Find where the given text appears and provide that cell's center as (X, Y) coordinate. 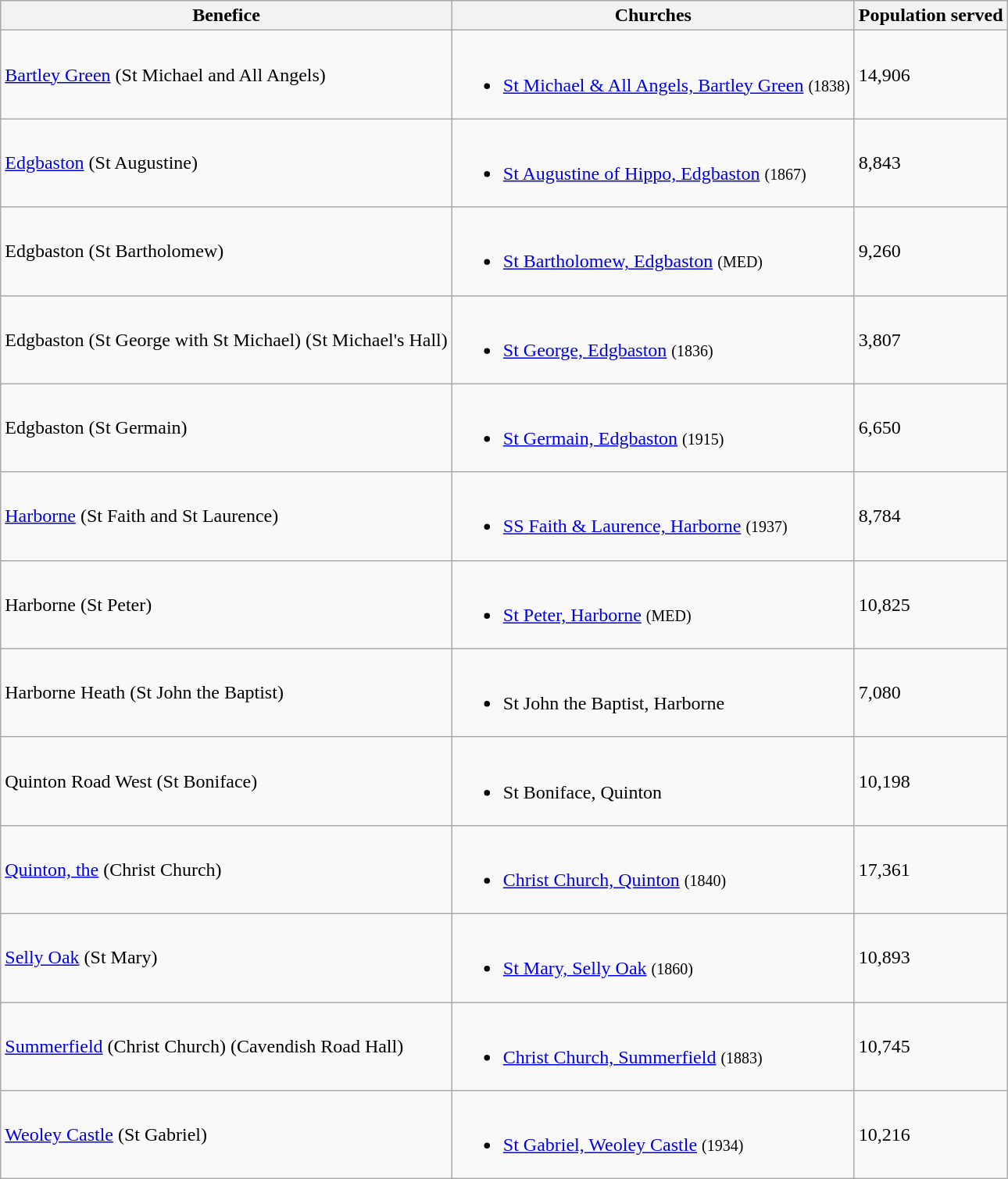
St John the Baptist, Harborne (653, 692)
Edgbaston (St Bartholomew) (227, 252)
Churches (653, 16)
9,260 (931, 252)
Harborne Heath (St John the Baptist) (227, 692)
10,825 (931, 605)
Christ Church, Summerfield (1883) (653, 1045)
6,650 (931, 428)
Quinton, the (Christ Church) (227, 869)
10,745 (931, 1045)
Benefice (227, 16)
SS Faith & Laurence, Harborne (1937) (653, 516)
St Boniface, Quinton (653, 781)
10,198 (931, 781)
Selly Oak (St Mary) (227, 958)
St Michael & All Angels, Bartley Green (1838) (653, 75)
14,906 (931, 75)
10,216 (931, 1134)
Edgbaston (St Germain) (227, 428)
10,893 (931, 958)
Christ Church, Quinton (1840) (653, 869)
Summerfield (Christ Church) (Cavendish Road Hall) (227, 1045)
St Bartholomew, Edgbaston (MED) (653, 252)
8,843 (931, 163)
Quinton Road West (St Boniface) (227, 781)
St Mary, Selly Oak (1860) (653, 958)
Harborne (St Peter) (227, 605)
7,080 (931, 692)
Edgbaston (St Augustine) (227, 163)
St Gabriel, Weoley Castle (1934) (653, 1134)
Population served (931, 16)
3,807 (931, 339)
8,784 (931, 516)
St Germain, Edgbaston (1915) (653, 428)
17,361 (931, 869)
St Peter, Harborne (MED) (653, 605)
Harborne (St Faith and St Laurence) (227, 516)
Edgbaston (St George with St Michael) (St Michael's Hall) (227, 339)
Weoley Castle (St Gabriel) (227, 1134)
St George, Edgbaston (1836) (653, 339)
Bartley Green (St Michael and All Angels) (227, 75)
St Augustine of Hippo, Edgbaston (1867) (653, 163)
